For the text-containing cell, return its midpoint in [x, y] coordinate format. 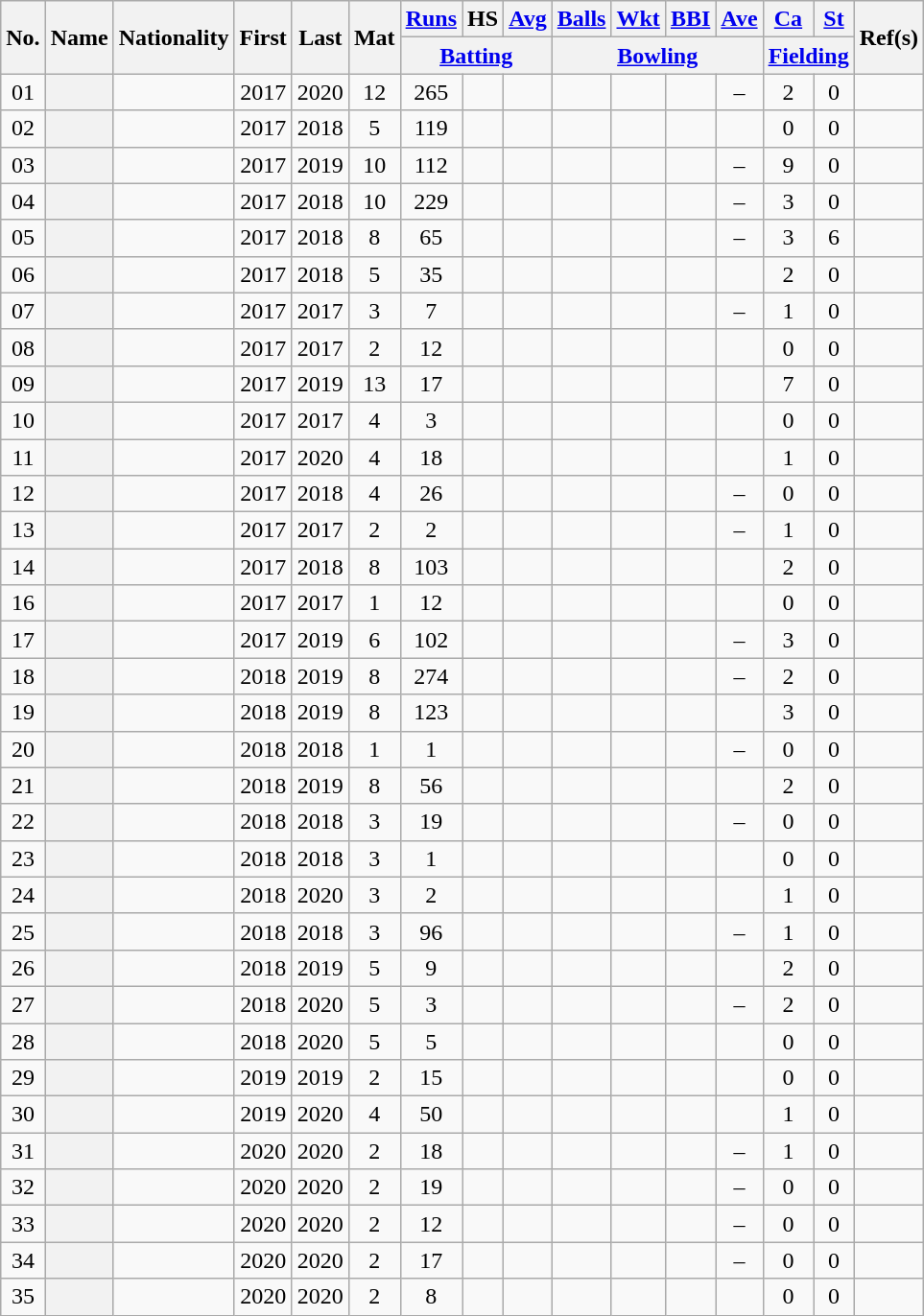
34 [23, 1260]
Wkt [638, 19]
96 [431, 931]
BBI [690, 19]
21 [23, 786]
Mat [374, 37]
33 [23, 1224]
Ref(s) [888, 37]
04 [23, 201]
14 [23, 567]
Bowling [657, 56]
Ca [789, 19]
06 [23, 274]
09 [23, 384]
24 [23, 895]
07 [23, 311]
123 [431, 713]
65 [431, 238]
27 [23, 1004]
Balls [581, 19]
05 [23, 238]
No. [23, 37]
25 [23, 931]
Batting [476, 56]
265 [431, 92]
30 [23, 1115]
112 [431, 165]
HS [484, 19]
29 [23, 1078]
56 [431, 786]
15 [431, 1078]
229 [431, 201]
28 [23, 1041]
02 [23, 129]
20 [23, 749]
32 [23, 1187]
03 [23, 165]
274 [431, 676]
First [263, 37]
08 [23, 347]
Last [320, 37]
50 [431, 1115]
01 [23, 92]
Runs [431, 19]
Ave [739, 19]
Avg [528, 19]
Name [79, 37]
Nationality [174, 37]
102 [431, 640]
103 [431, 567]
119 [431, 129]
11 [23, 458]
16 [23, 603]
23 [23, 858]
31 [23, 1151]
St [834, 19]
22 [23, 822]
Fielding [808, 56]
